Return the [X, Y] coordinate for the center point of the cell that contains the specified text.  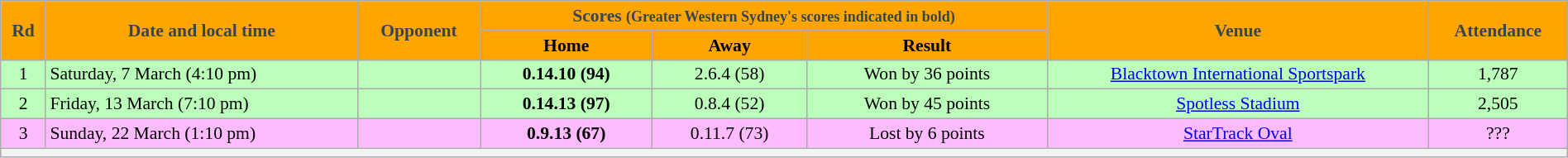
0.8.4 (52) [729, 104]
2,505 [1498, 104]
Spotless Stadium [1237, 104]
Date and local time [202, 30]
1 [23, 74]
2 [23, 104]
Away [729, 45]
Sunday, 22 March (1:10 pm) [202, 134]
Lost by 6 points [927, 134]
Result [927, 45]
??? [1498, 134]
Saturday, 7 March (4:10 pm) [202, 74]
StarTrack Oval [1237, 134]
2.6.4 (58) [729, 74]
0.14.10 (94) [566, 74]
3 [23, 134]
Attendance [1498, 30]
Won by 45 points [927, 104]
0.14.13 (97) [566, 104]
0.9.13 (67) [566, 134]
Friday, 13 March (7:10 pm) [202, 104]
Home [566, 45]
Venue [1237, 30]
Rd [23, 30]
1,787 [1498, 74]
Blacktown International Sportspark [1237, 74]
0.11.7 (73) [729, 134]
Won by 36 points [927, 74]
Opponent [418, 30]
Scores (Greater Western Sydney's scores indicated in bold) [764, 16]
